Extract the [x, y] coordinate from the center of the cell holding the provided text.  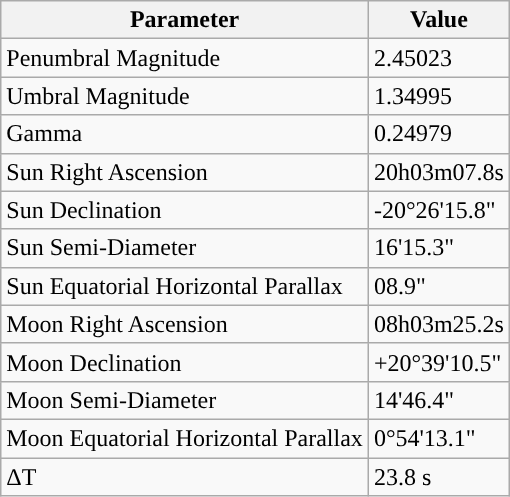
Penumbral Magnitude [185, 58]
20h03m07.8s [438, 172]
-20°26'15.8" [438, 210]
0°54'13.1" [438, 438]
Moon Declination [185, 362]
Sun Right Ascension [185, 172]
0.24979 [438, 134]
Moon Equatorial Horizontal Parallax [185, 438]
Value [438, 20]
Sun Semi-Diameter [185, 248]
2.45023 [438, 58]
23.8 s [438, 477]
Sun Equatorial Horizontal Parallax [185, 286]
Gamma [185, 134]
ΔT [185, 477]
16'15.3" [438, 248]
Moon Right Ascension [185, 324]
Moon Semi-Diameter [185, 400]
1.34995 [438, 96]
Parameter [185, 20]
+20°39'10.5" [438, 362]
14'46.4" [438, 400]
Umbral Magnitude [185, 96]
08.9" [438, 286]
08h03m25.2s [438, 324]
Sun Declination [185, 210]
